Determine the (x, y) coordinate at the center of the cell enclosing the given text.  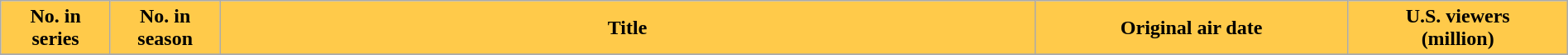
No. inseason (165, 28)
Original air date (1191, 28)
No. inseries (56, 28)
U.S. viewers(million) (1457, 28)
Title (627, 28)
